From the cell containing the given text, extract its center point as [X, Y] coordinate. 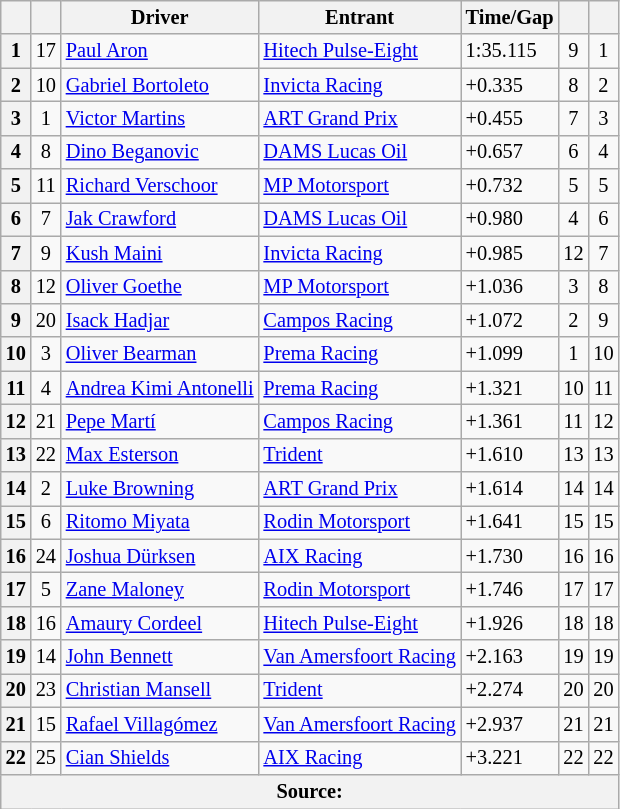
+2.274 [510, 690]
+1.926 [510, 623]
Source: [310, 791]
Pepe Martí [160, 421]
+0.455 [510, 118]
25 [46, 758]
Oliver Bearman [160, 354]
Rafael Villagómez [160, 724]
Victor Martins [160, 118]
Driver [160, 17]
+1.730 [510, 556]
Paul Aron [160, 51]
+1.099 [510, 354]
Cian Shields [160, 758]
+1.641 [510, 522]
Ritomo Miyata [160, 522]
+1.321 [510, 388]
+0.980 [510, 219]
Richard Verschoor [160, 186]
Amaury Cordeel [160, 623]
1:35.115 [510, 51]
Andrea Kimi Antonelli [160, 388]
Kush Maini [160, 253]
+3.221 [510, 758]
Luke Browning [160, 489]
24 [46, 556]
23 [46, 690]
+1.610 [510, 455]
Time/Gap [510, 17]
+0.985 [510, 253]
+1.036 [510, 287]
Oliver Goethe [160, 287]
+0.732 [510, 186]
John Bennett [160, 657]
+1.614 [510, 489]
+2.937 [510, 724]
Entrant [360, 17]
Max Esterson [160, 455]
Gabriel Bortoleto [160, 85]
+0.657 [510, 152]
Zane Maloney [160, 589]
+2.163 [510, 657]
+0.335 [510, 85]
Dino Beganovic [160, 152]
Christian Mansell [160, 690]
+1.072 [510, 320]
+1.361 [510, 421]
+1.746 [510, 589]
Isack Hadjar [160, 320]
Joshua Dürksen [160, 556]
Jak Crawford [160, 219]
